From the cell containing the given text, extract its center point as [X, Y] coordinate. 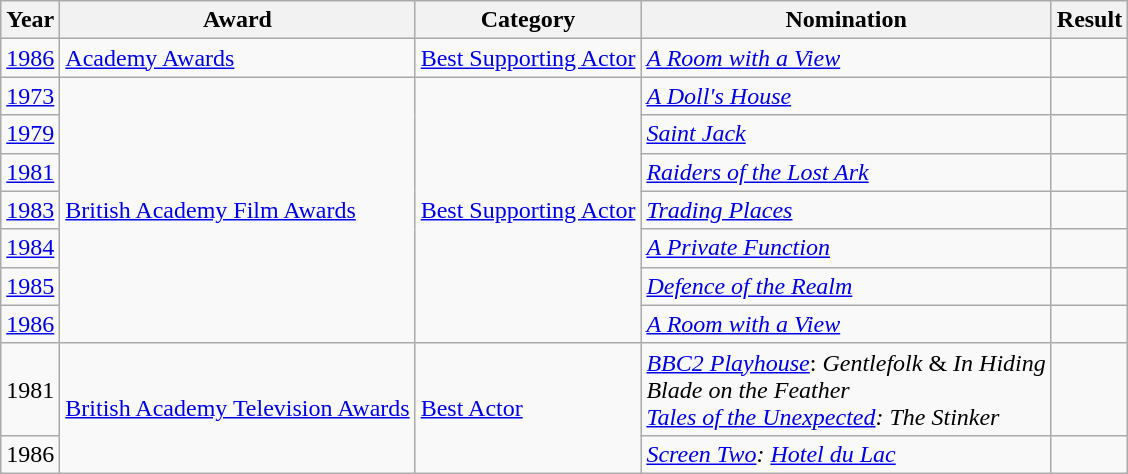
BBC2 Playhouse: Gentlefolk & In HidingBlade on the Feather Tales of the Unexpected: The Stinker [846, 389]
Year [30, 20]
Defence of the Realm [846, 286]
Result [1089, 20]
1985 [30, 286]
A Doll's House [846, 96]
British Academy Television Awards [238, 408]
1984 [30, 248]
Nomination [846, 20]
Screen Two: Hotel du Lac [846, 454]
A Private Function [846, 248]
1983 [30, 210]
1979 [30, 134]
Academy Awards [238, 58]
Raiders of the Lost Ark [846, 172]
British Academy Film Awards [238, 210]
Saint Jack [846, 134]
Trading Places [846, 210]
Category [528, 20]
Best Actor [528, 408]
1973 [30, 96]
Award [238, 20]
